Output the (x, y) coordinate of the center of the cell containing the given text.  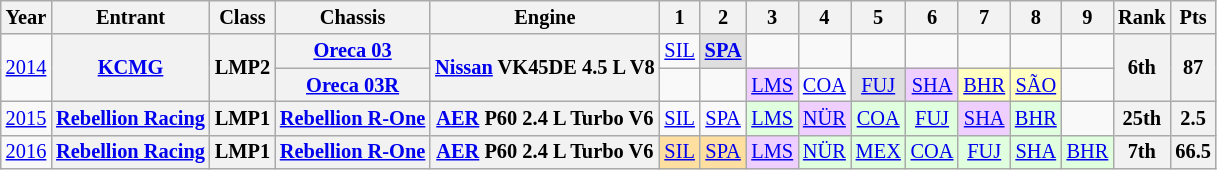
6th (1142, 68)
2015 (26, 118)
Nissan VK45DE 4.5 L V8 (544, 68)
Oreca 03 (352, 51)
Entrant (130, 17)
87 (1192, 68)
Rank (1142, 17)
SÃO (1036, 85)
1 (680, 17)
4 (824, 17)
66.5 (1192, 152)
7 (984, 17)
2 (724, 17)
25th (1142, 118)
Class (242, 17)
3 (772, 17)
5 (878, 17)
2016 (26, 152)
LMP2 (242, 68)
KCMG (130, 68)
6 (932, 17)
2.5 (1192, 118)
MEX (878, 152)
7th (1142, 152)
2014 (26, 68)
Pts (1192, 17)
Oreca 03R (352, 85)
9 (1088, 17)
Engine (544, 17)
8 (1036, 17)
Chassis (352, 17)
Year (26, 17)
